Scan for the cell matching the given text and deliver its (X, Y) coordinate at center. 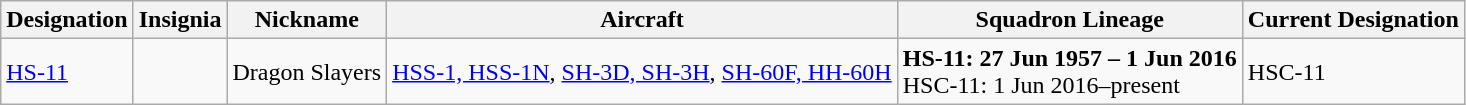
HS-11: 27 Jun 1957 – 1 Jun 2016HSC-11: 1 Jun 2016–present (1070, 72)
Designation (67, 20)
Nickname (307, 20)
HS-11 (67, 72)
Squadron Lineage (1070, 20)
Aircraft (642, 20)
HSC-11 (1353, 72)
Current Designation (1353, 20)
HSS-1, HSS-1N, SH-3D, SH-3H, SH-60F, HH-60H (642, 72)
Insignia (180, 20)
Dragon Slayers (307, 72)
